For the text-containing cell, return its midpoint in (x, y) coordinate format. 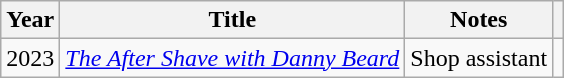
2023 (30, 58)
The After Shave with Danny Beard (232, 58)
Notes (479, 20)
Shop assistant (479, 58)
Title (232, 20)
Year (30, 20)
